Determine the (x, y) coordinate at the center of the cell enclosing the given text.  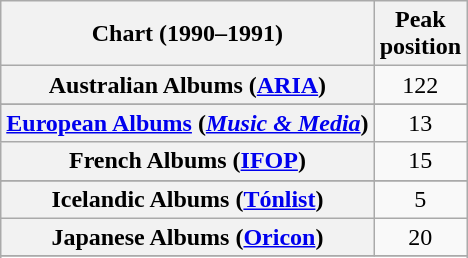
Icelandic Albums (Tónlist) (188, 199)
15 (420, 161)
Japanese Albums (Oricon) (188, 237)
European Albums (Music & Media) (188, 123)
20 (420, 237)
Chart (1990–1991) (188, 34)
5 (420, 199)
122 (420, 85)
French Albums (IFOP) (188, 161)
Peakposition (420, 34)
13 (420, 123)
Australian Albums (ARIA) (188, 85)
